For the text-containing cell, return its midpoint in (X, Y) coordinate format. 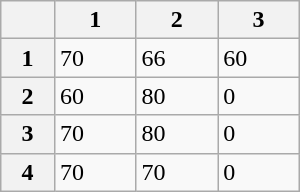
66 (177, 58)
4 (28, 172)
